Search for the cell housing the specified text and yield its (X, Y) center coordinate. 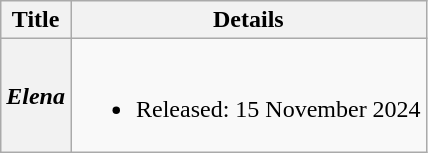
Details (248, 20)
Elena (36, 96)
Released: 15 November 2024 (248, 96)
Title (36, 20)
